Output the (x, y) coordinate of the center of the cell containing the given text.  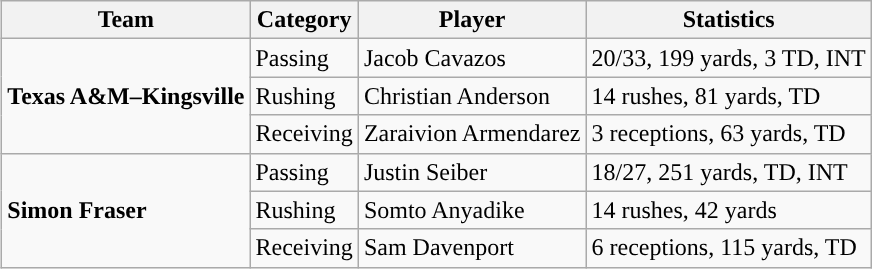
Christian Anderson (472, 96)
3 receptions, 63 yards, TD (728, 134)
Statistics (728, 20)
Simon Fraser (126, 210)
14 rushes, 81 yards, TD (728, 96)
6 receptions, 115 yards, TD (728, 248)
20/33, 199 yards, 3 TD, INT (728, 58)
Team (126, 20)
Texas A&M–Kingsville (126, 96)
Category (304, 20)
Sam Davenport (472, 248)
14 rushes, 42 yards (728, 210)
Justin Seiber (472, 172)
Somto Anyadike (472, 210)
Player (472, 20)
18/27, 251 yards, TD, INT (728, 172)
Zaraivion Armendarez (472, 134)
Jacob Cavazos (472, 58)
